Locate the cell with the specified text and output its [x, y] center coordinate. 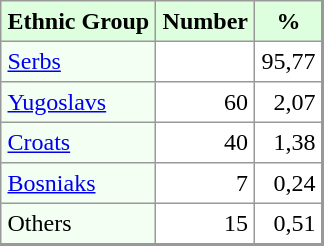
2,07 [289, 102]
0,51 [289, 224]
0,24 [289, 183]
Others [78, 224]
Number [206, 21]
95,77 [289, 61]
Serbs [78, 61]
60 [206, 102]
Ethnic Group [78, 21]
7 [206, 183]
1,38 [289, 142]
Croats [78, 142]
% [289, 21]
Yugoslavs [78, 102]
40 [206, 142]
15 [206, 224]
Bosniaks [78, 183]
